Scan for the cell matching the given text and deliver its (x, y) coordinate at center. 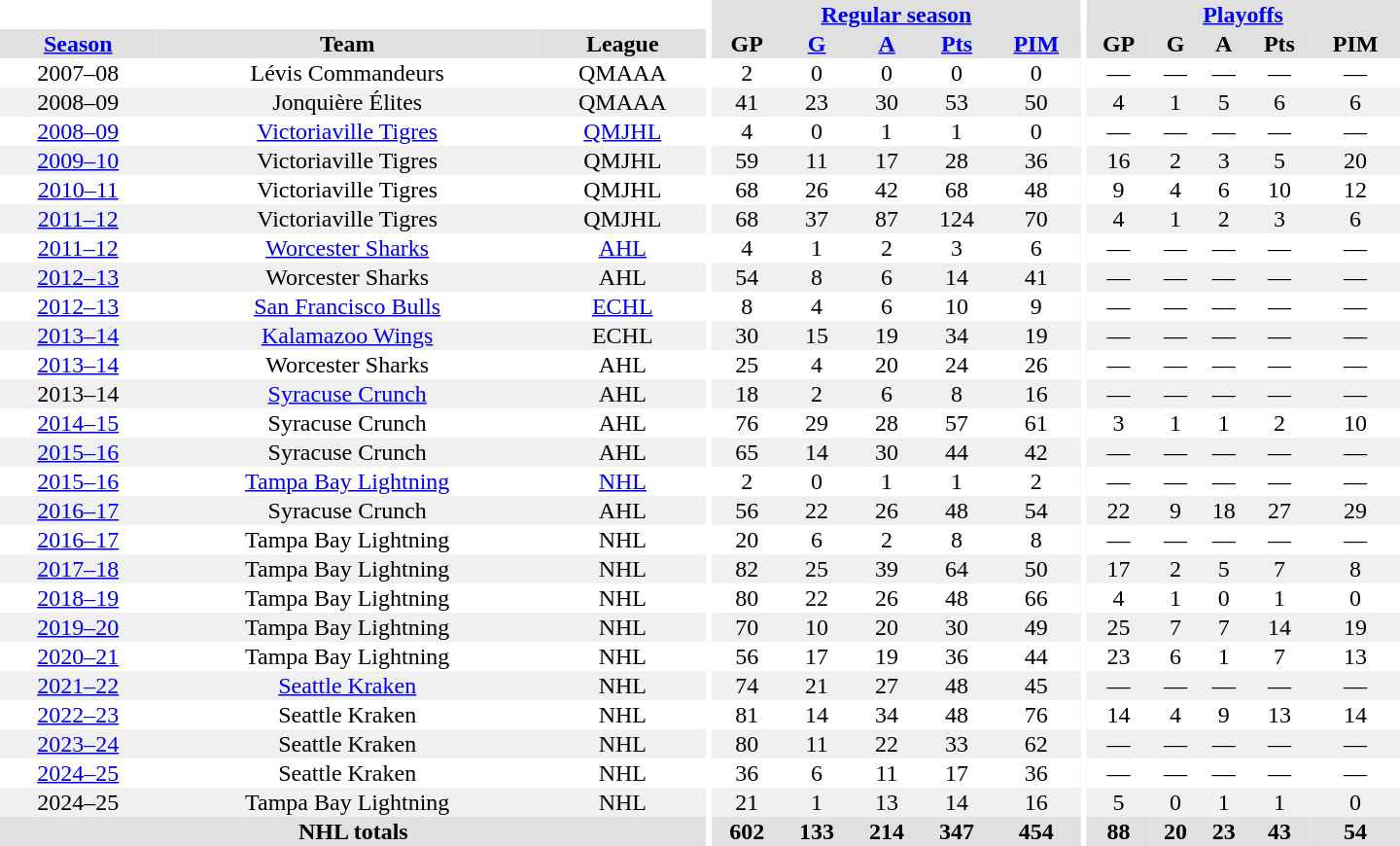
49 (1036, 627)
57 (957, 423)
League (622, 44)
66 (1036, 598)
San Francisco Bulls (346, 306)
2009–10 (78, 160)
2023–24 (78, 744)
82 (747, 569)
2014–15 (78, 423)
33 (957, 744)
65 (747, 452)
Jonquière Élites (346, 102)
214 (887, 831)
37 (817, 219)
61 (1036, 423)
53 (957, 102)
Team (346, 44)
24 (957, 365)
39 (887, 569)
87 (887, 219)
2017–18 (78, 569)
74 (747, 686)
Season (78, 44)
Kalamazoo Wings (346, 335)
Lévis Commandeurs (346, 73)
15 (817, 335)
2007–08 (78, 73)
62 (1036, 744)
133 (817, 831)
602 (747, 831)
2022–23 (78, 715)
2020–21 (78, 656)
45 (1036, 686)
2018–19 (78, 598)
43 (1279, 831)
454 (1036, 831)
12 (1355, 190)
64 (957, 569)
2010–11 (78, 190)
2019–20 (78, 627)
Regular season (896, 15)
81 (747, 715)
Playoffs (1242, 15)
2021–22 (78, 686)
59 (747, 160)
347 (957, 831)
124 (957, 219)
88 (1118, 831)
NHL totals (354, 831)
